Identify which cell holds the provided text, then report its [x, y] central coordinate. 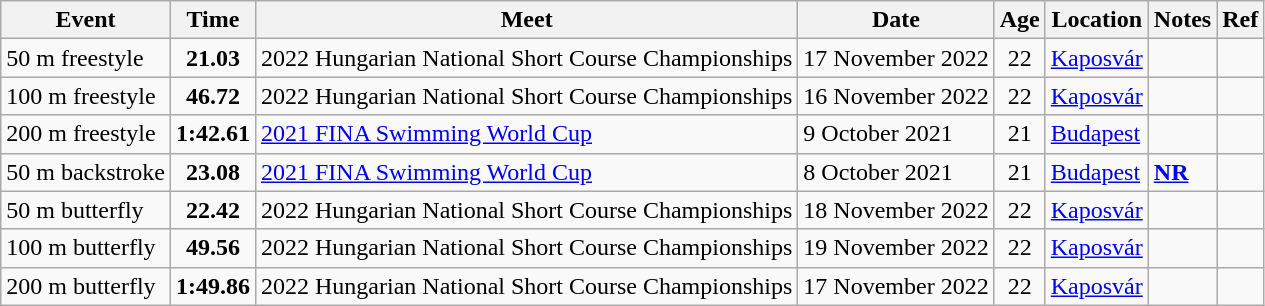
22.42 [212, 210]
Event [86, 20]
50 m backstroke [86, 172]
50 m freestyle [86, 58]
Meet [526, 20]
Notes [1182, 20]
100 m butterfly [86, 248]
9 October 2021 [896, 134]
Age [1020, 20]
1:49.86 [212, 286]
8 October 2021 [896, 172]
16 November 2022 [896, 96]
200 m butterfly [86, 286]
50 m butterfly [86, 210]
Location [1096, 20]
46.72 [212, 96]
NR [1182, 172]
49.56 [212, 248]
200 m freestyle [86, 134]
100 m freestyle [86, 96]
1:42.61 [212, 134]
21.03 [212, 58]
19 November 2022 [896, 248]
Date [896, 20]
23.08 [212, 172]
Time [212, 20]
Ref [1240, 20]
18 November 2022 [896, 210]
